Provide the (X, Y) coordinate of the cell's center where the given text is located.  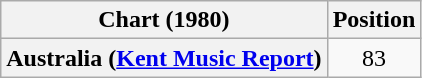
Position (374, 20)
Chart (1980) (164, 20)
83 (374, 58)
Australia (Kent Music Report) (164, 58)
